For the text-containing cell, return its midpoint in [x, y] coordinate format. 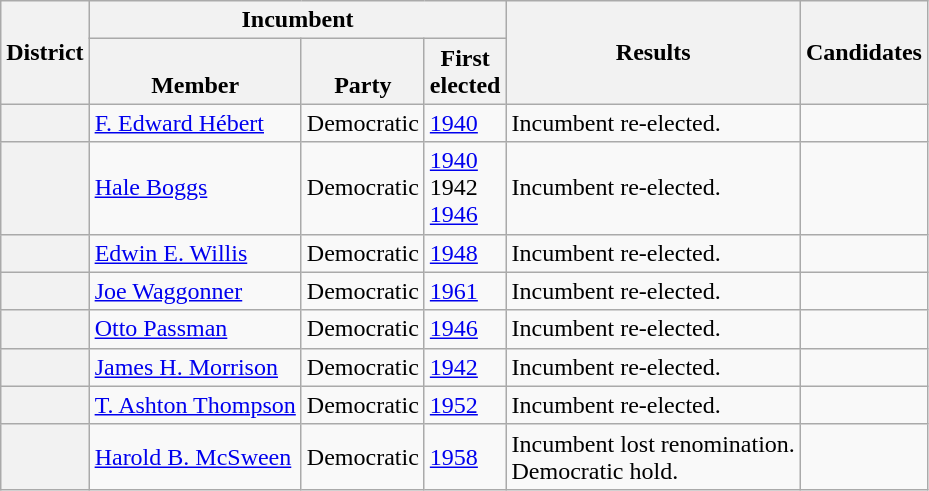
Member [195, 72]
Results [653, 52]
1961 [465, 291]
Incumbent lost renomination.Democratic hold. [653, 456]
Otto Passman [195, 329]
Incumbent [298, 20]
Party [362, 72]
1958 [465, 456]
1940 [465, 123]
Hale Boggs [195, 188]
Harold B. McSween [195, 456]
Candidates [864, 52]
Joe Waggonner [195, 291]
T. Ashton Thompson [195, 405]
1948 [465, 253]
District [45, 52]
1946 [465, 329]
1942 [465, 367]
Firstelected [465, 72]
1952 [465, 405]
F. Edward Hébert [195, 123]
Edwin E. Willis [195, 253]
James H. Morrison [195, 367]
19401942 1946 [465, 188]
